For the text-containing cell, return its midpoint in (x, y) coordinate format. 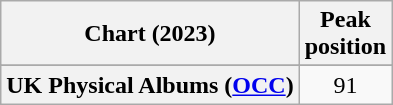
Chart (2023) (150, 34)
Peakposition (345, 34)
UK Physical Albums (OCC) (150, 85)
91 (345, 85)
